Search for the cell housing the specified text and yield its [x, y] center coordinate. 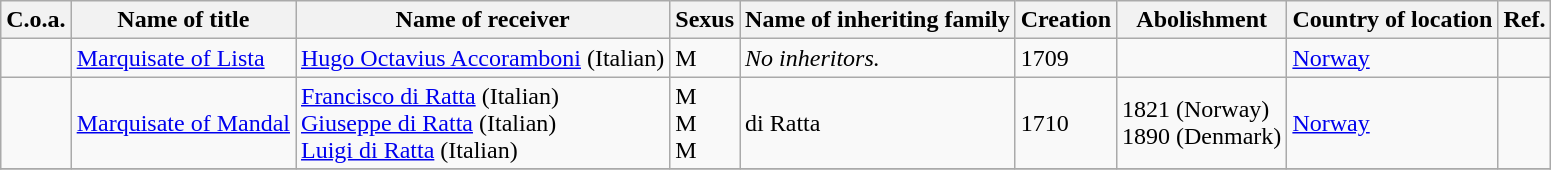
Marquisate of Lista [183, 58]
Marquisate of Mandal [183, 123]
Hugo Octavius Accoramboni (Italian) [483, 58]
Country of location [1392, 20]
Name of inheriting family [878, 20]
No inheritors. [878, 58]
Abolishment [1202, 20]
Francisco di Ratta (Italian)Giuseppe di Ratta (Italian)Luigi di Ratta (Italian) [483, 123]
Name of title [183, 20]
1710 [1066, 123]
C.o.a. [36, 20]
1709 [1066, 58]
Sexus [705, 20]
MMM [705, 123]
M [705, 58]
Ref. [1524, 20]
di Ratta [878, 123]
Creation [1066, 20]
1821 (Norway)1890 (Denmark) [1202, 123]
Name of receiver [483, 20]
